Identify which cell holds the provided text, then report its (x, y) central coordinate. 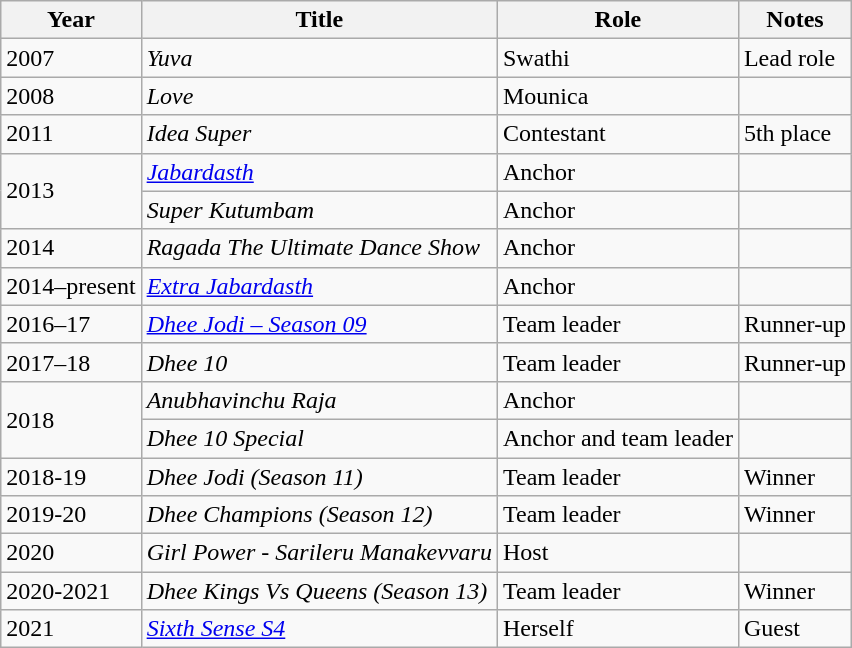
2014–present (71, 286)
Dhee Kings Vs Queens (Season 13) (319, 591)
Guest (794, 629)
Anubhavinchu Raja (319, 400)
2016–17 (71, 324)
2011 (71, 134)
2019-20 (71, 515)
Role (618, 20)
Title (319, 20)
Idea Super (319, 134)
Dhee Champions (Season 12) (319, 515)
Dhee 10 (319, 362)
Herself (618, 629)
2008 (71, 96)
Mounica (618, 96)
Dhee Jodi (Season 11) (319, 477)
Love (319, 96)
2020 (71, 553)
Year (71, 20)
2017–18 (71, 362)
Anchor and team leader (618, 438)
Dhee Jodi – Season 09 (319, 324)
Girl Power - Sarileru Manakevvaru (319, 553)
Swathi (618, 58)
2013 (71, 191)
Dhee 10 Special (319, 438)
2020-2021 (71, 591)
Super Kutumbam (319, 210)
5th place (794, 134)
2007 (71, 58)
Jabardasth (319, 172)
Host (618, 553)
Sixth Sense S4 (319, 629)
2018 (71, 419)
Contestant (618, 134)
Extra Jabardasth (319, 286)
2018-19 (71, 477)
2014 (71, 248)
2021 (71, 629)
Yuva (319, 58)
Notes (794, 20)
Lead role (794, 58)
Ragada The Ultimate Dance Show (319, 248)
